Pinpoint the cell where the given text exists, returning its (x, y) midpoint coordinate. 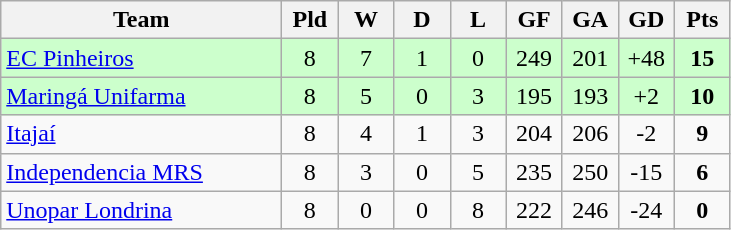
249 (534, 58)
GD (646, 20)
4 (366, 134)
GA (590, 20)
Independencia MRS (142, 172)
Unopar Londrina (142, 210)
Team (142, 20)
9 (702, 134)
195 (534, 96)
GF (534, 20)
15 (702, 58)
246 (590, 210)
D (422, 20)
-24 (646, 210)
+2 (646, 96)
201 (590, 58)
L (478, 20)
Pts (702, 20)
W (366, 20)
Itajaí (142, 134)
7 (366, 58)
204 (534, 134)
Maringá Unifarma (142, 96)
-15 (646, 172)
Pld (310, 20)
193 (590, 96)
250 (590, 172)
206 (590, 134)
EC Pinheiros (142, 58)
+48 (646, 58)
6 (702, 172)
10 (702, 96)
235 (534, 172)
-2 (646, 134)
222 (534, 210)
